Pinpoint the cell where the given text exists, returning its [x, y] midpoint coordinate. 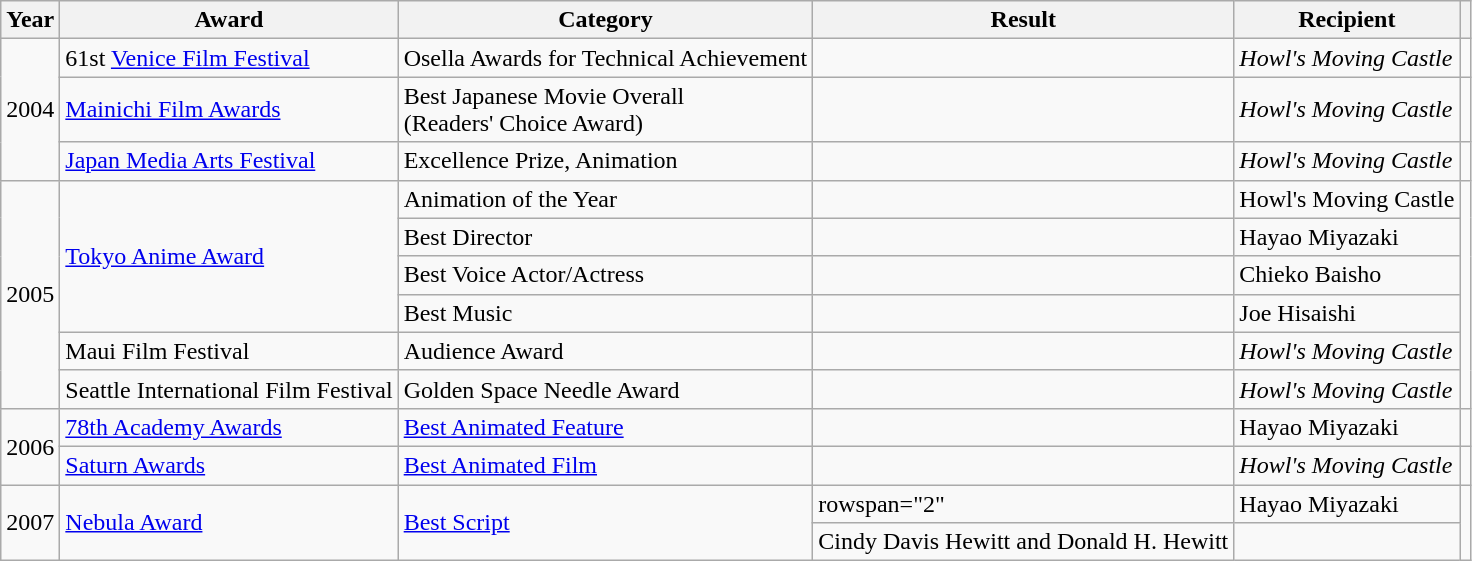
Joe Hisaishi [1347, 313]
Best Animated Feature [606, 427]
2004 [30, 110]
Best Voice Actor/Actress [606, 275]
Osella Awards for Technical Achievement [606, 58]
78th Academy Awards [229, 427]
Award [229, 20]
Best Animated Film [606, 465]
Best Director [606, 237]
Cindy Davis Hewitt and Donald H. Hewitt [1024, 542]
Best Script [606, 522]
2005 [30, 294]
Category [606, 20]
Best Japanese Movie Overall (Readers' Choice Award) [606, 110]
Mainichi Film Awards [229, 110]
Tokyo Anime Award [229, 256]
Year [30, 20]
Golden Space Needle Award [606, 389]
2006 [30, 446]
Excellence Prize, Animation [606, 161]
Animation of the Year [606, 199]
rowspan="2" [1024, 503]
Audience Award [606, 351]
Recipient [1347, 20]
61st Venice Film Festival [229, 58]
Seattle International Film Festival [229, 389]
Best Music [606, 313]
Result [1024, 20]
Maui Film Festival [229, 351]
Chieko Baisho [1347, 275]
Nebula Award [229, 522]
Saturn Awards [229, 465]
Japan Media Arts Festival [229, 161]
2007 [30, 522]
